Identify which cell holds the provided text, then report its (x, y) central coordinate. 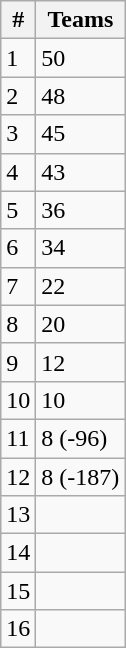
15 (18, 591)
13 (18, 515)
9 (18, 362)
22 (80, 286)
34 (80, 248)
48 (80, 96)
8 (18, 324)
2 (18, 96)
8 (-96) (80, 438)
1 (18, 58)
14 (18, 553)
4 (18, 172)
3 (18, 134)
43 (80, 172)
20 (80, 324)
Teams (80, 20)
36 (80, 210)
8 (-187) (80, 477)
6 (18, 248)
7 (18, 286)
# (18, 20)
45 (80, 134)
50 (80, 58)
5 (18, 210)
11 (18, 438)
16 (18, 629)
